From the cell containing the given text, extract its center point as [x, y] coordinate. 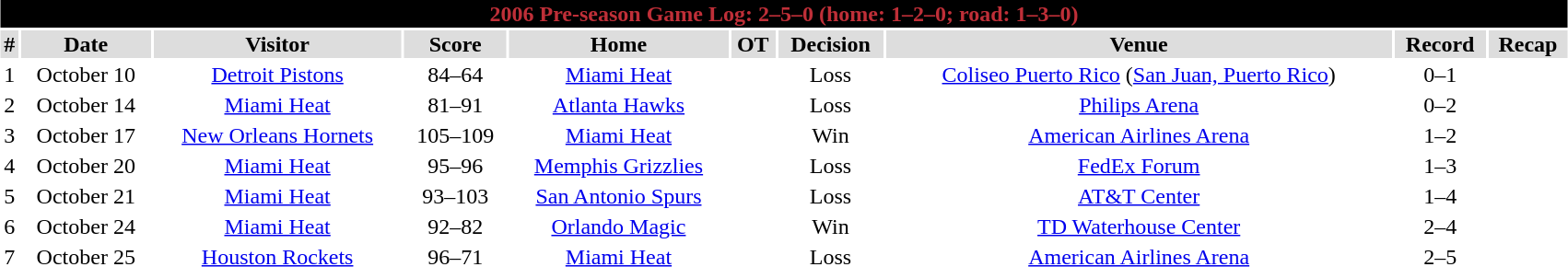
2006 Pre-season Game Log: 2–5–0 (home: 1–2–0; road: 1–3–0) [784, 14]
October 20 [87, 166]
0–2 [1441, 105]
5 [9, 196]
81–91 [455, 105]
TD Waterhouse Center [1139, 226]
Recap [1528, 44]
Visitor [278, 44]
1–2 [1441, 135]
FedEx Forum [1139, 166]
Score [455, 44]
Memphis Grizzlies [619, 166]
1–4 [1441, 196]
October 10 [87, 75]
October 21 [87, 196]
92–82 [455, 226]
2 [9, 105]
3 [9, 135]
Home [619, 44]
New Orleans Hornets [278, 135]
1 [9, 75]
Record [1441, 44]
# [9, 44]
Orlando Magic [619, 226]
October 14 [87, 105]
San Antonio Spurs [619, 196]
Venue [1139, 44]
93–103 [455, 196]
American Airlines Arena [1139, 135]
Date [87, 44]
6 [9, 226]
2–4 [1441, 226]
84–64 [455, 75]
OT [753, 44]
Detroit Pistons [278, 75]
95–96 [455, 166]
4 [9, 166]
1–3 [1441, 166]
AT&T Center [1139, 196]
105–109 [455, 135]
0–1 [1441, 75]
October 17 [87, 135]
Coliseo Puerto Rico (San Juan, Puerto Rico) [1139, 75]
Philips Arena [1139, 105]
Decision [830, 44]
Atlanta Hawks [619, 105]
October 24 [87, 226]
